Extract the (X, Y) coordinate from the center of the cell holding the provided text.  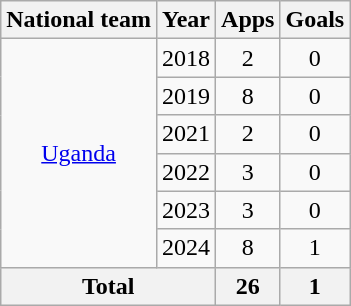
Uganda (79, 153)
Total (108, 286)
2018 (186, 58)
Goals (315, 20)
2019 (186, 96)
National team (79, 20)
Apps (248, 20)
26 (248, 286)
Year (186, 20)
2022 (186, 172)
2023 (186, 210)
2021 (186, 134)
2024 (186, 248)
